Detect which cell encompasses the target text, then output its [x, y] center coordinate. 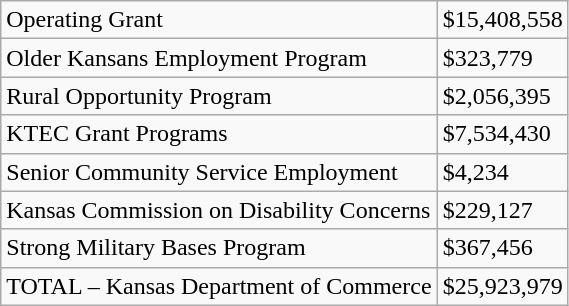
$25,923,979 [502, 286]
$229,127 [502, 210]
Kansas Commission on Disability Concerns [219, 210]
$15,408,558 [502, 20]
KTEC Grant Programs [219, 134]
Senior Community Service Employment [219, 172]
Older Kansans Employment Program [219, 58]
Operating Grant [219, 20]
$2,056,395 [502, 96]
Rural Opportunity Program [219, 96]
$7,534,430 [502, 134]
$4,234 [502, 172]
Strong Military Bases Program [219, 248]
TOTAL – Kansas Department of Commerce [219, 286]
$323,779 [502, 58]
$367,456 [502, 248]
